Find where the given text appears and provide that cell's center as (X, Y) coordinate. 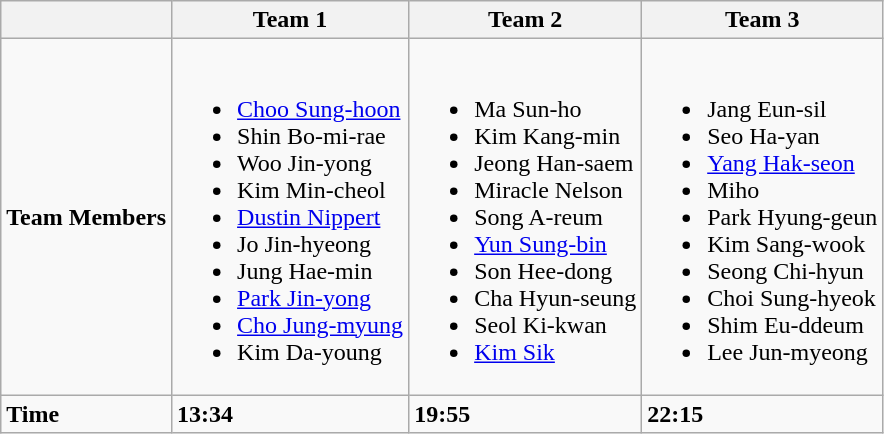
Time (86, 414)
Team 2 (526, 20)
Ma Sun-hoKim Kang-minJeong Han-saemMiracle NelsonSong A-reumYun Sung-binSon Hee-dongCha Hyun-seungSeol Ki-kwanKim Sik (526, 217)
Jang Eun-silSeo Ha-yanYang Hak-seonMihoPark Hyung-geunKim Sang-wookSeong Chi-hyunChoi Sung-hyeokShim Eu-ddeumLee Jun-myeong (762, 217)
Team 3 (762, 20)
13:34 (290, 414)
Team 1 (290, 20)
22:15 (762, 414)
19:55 (526, 414)
Team Members (86, 217)
Choo Sung-hoonShin Bo-mi-raeWoo Jin-yongKim Min-cheolDustin NippertJo Jin-hyeongJung Hae-minPark Jin-yongCho Jung-myungKim Da-young (290, 217)
